Scan for the cell matching the given text and deliver its (x, y) coordinate at center. 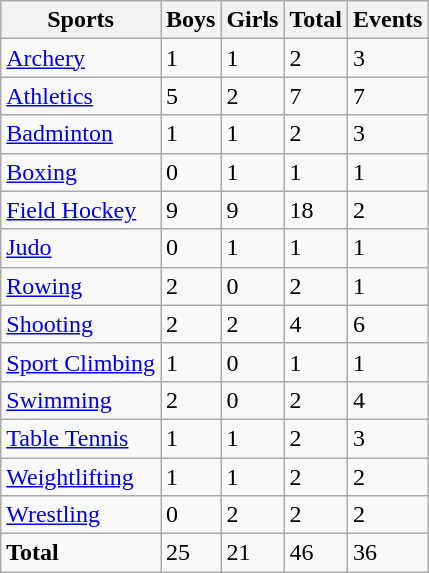
Archery (81, 58)
Boxing (81, 172)
Table Tennis (81, 438)
Girls (252, 20)
36 (388, 553)
46 (316, 553)
Events (388, 20)
Weightlifting (81, 477)
Boys (190, 20)
21 (252, 553)
Field Hockey (81, 210)
Badminton (81, 134)
Shooting (81, 324)
Wrestling (81, 515)
5 (190, 96)
Swimming (81, 400)
18 (316, 210)
Sports (81, 20)
25 (190, 553)
Judo (81, 248)
Sport Climbing (81, 362)
6 (388, 324)
Rowing (81, 286)
Athletics (81, 96)
